Identify which cell holds the provided text, then report its (X, Y) central coordinate. 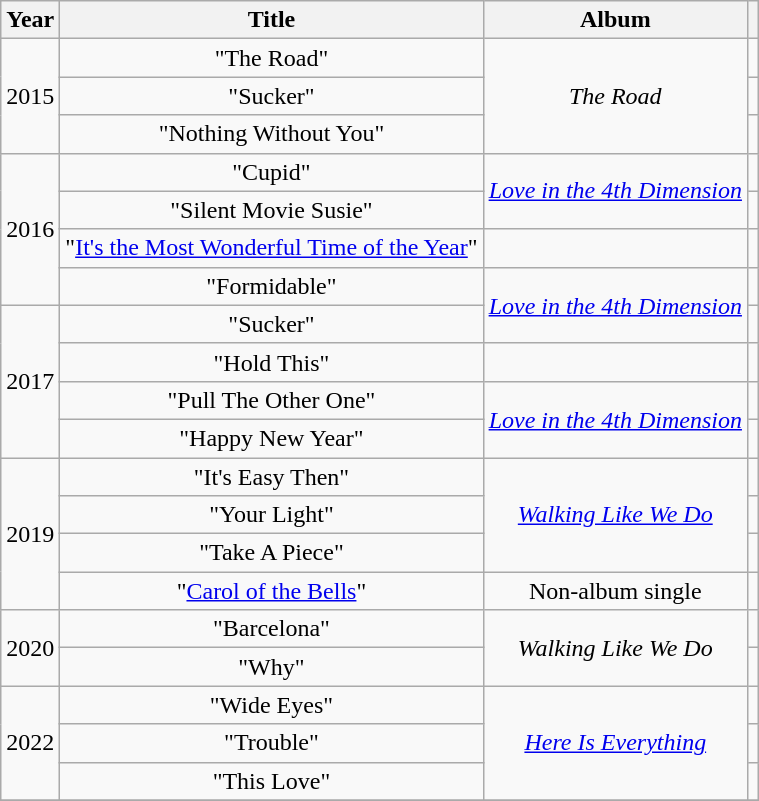
2022 (30, 743)
2019 (30, 534)
"Cupid" (272, 172)
"Carol of the Bells" (272, 591)
"Take A Piece" (272, 553)
2016 (30, 229)
"Hold This" (272, 362)
Title (272, 20)
2020 (30, 648)
"This Love" (272, 781)
Album (615, 20)
2015 (30, 96)
"Wide Eyes" (272, 705)
Non-album single (615, 591)
2017 (30, 381)
"The Road" (272, 58)
Here Is Everything (615, 743)
"Happy New Year" (272, 438)
"Barcelona" (272, 629)
"Pull The Other One" (272, 400)
"Formidable" (272, 286)
"Why" (272, 667)
Year (30, 20)
"It's Easy Then" (272, 477)
The Road (615, 96)
"Trouble" (272, 743)
"Silent Movie Susie" (272, 210)
"Nothing Without You" (272, 134)
"Your Light" (272, 515)
"It's the Most Wonderful Time of the Year" (272, 248)
